Provide the (X, Y) coordinate of the cell's center where the given text is located.  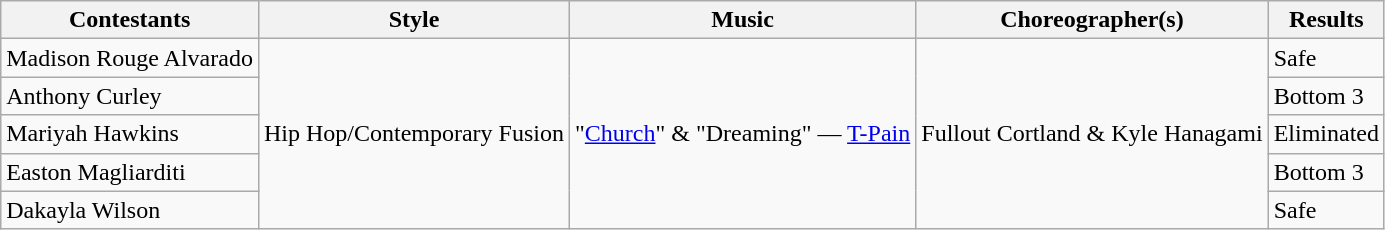
Dakayla Wilson (130, 210)
Anthony Curley (130, 96)
Style (414, 20)
Fullout Cortland & Kyle Hanagami (1092, 134)
Hip Hop/Contemporary Fusion (414, 134)
Madison Rouge Alvarado (130, 58)
Results (1326, 20)
Contestants (130, 20)
Music (743, 20)
Choreographer(s) (1092, 20)
Mariyah Hawkins (130, 134)
Easton Magliarditi (130, 172)
Eliminated (1326, 134)
"Church" & "Dreaming" — T-Pain (743, 134)
